Find where the given text appears and provide that cell's center as [x, y] coordinate. 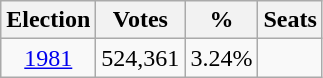
Votes [140, 20]
3.24% [222, 58]
1981 [48, 58]
524,361 [140, 58]
Seats [290, 20]
Election [48, 20]
% [222, 20]
